Find where the given text appears and provide that cell's center as [X, Y] coordinate. 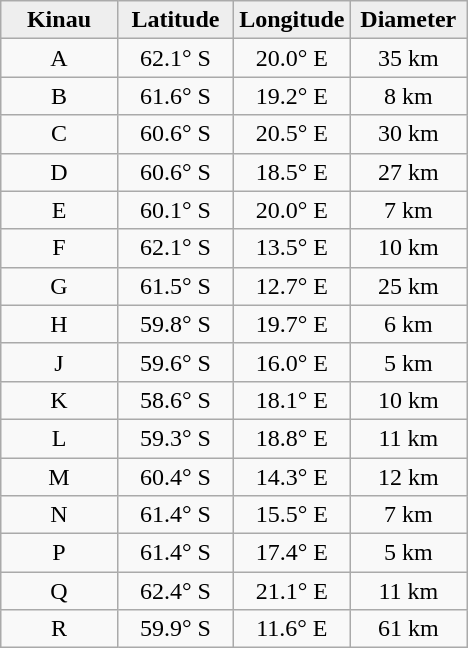
20.5° E [292, 134]
K [59, 400]
17.4° E [292, 553]
60.1° S [175, 210]
Diameter [408, 20]
G [59, 286]
A [59, 58]
N [59, 515]
27 km [408, 172]
62.4° S [175, 591]
15.5° E [292, 515]
E [59, 210]
L [59, 438]
30 km [408, 134]
M [59, 477]
R [59, 629]
Q [59, 591]
P [59, 553]
61 km [408, 629]
59.6° S [175, 362]
19.2° E [292, 96]
C [59, 134]
F [59, 248]
61.5° S [175, 286]
14.3° E [292, 477]
6 km [408, 324]
18.1° E [292, 400]
13.5° E [292, 248]
61.6° S [175, 96]
Longitude [292, 20]
19.7° E [292, 324]
11.6° E [292, 629]
16.0° E [292, 362]
18.8° E [292, 438]
12.7° E [292, 286]
21.1° E [292, 591]
35 km [408, 58]
B [59, 96]
J [59, 362]
59.8° S [175, 324]
Kinau [59, 20]
60.4° S [175, 477]
H [59, 324]
58.6° S [175, 400]
25 km [408, 286]
59.3° S [175, 438]
59.9° S [175, 629]
18.5° E [292, 172]
8 km [408, 96]
Latitude [175, 20]
12 km [408, 477]
D [59, 172]
